Determine the (X, Y) coordinate at the center of the cell enclosing the given text.  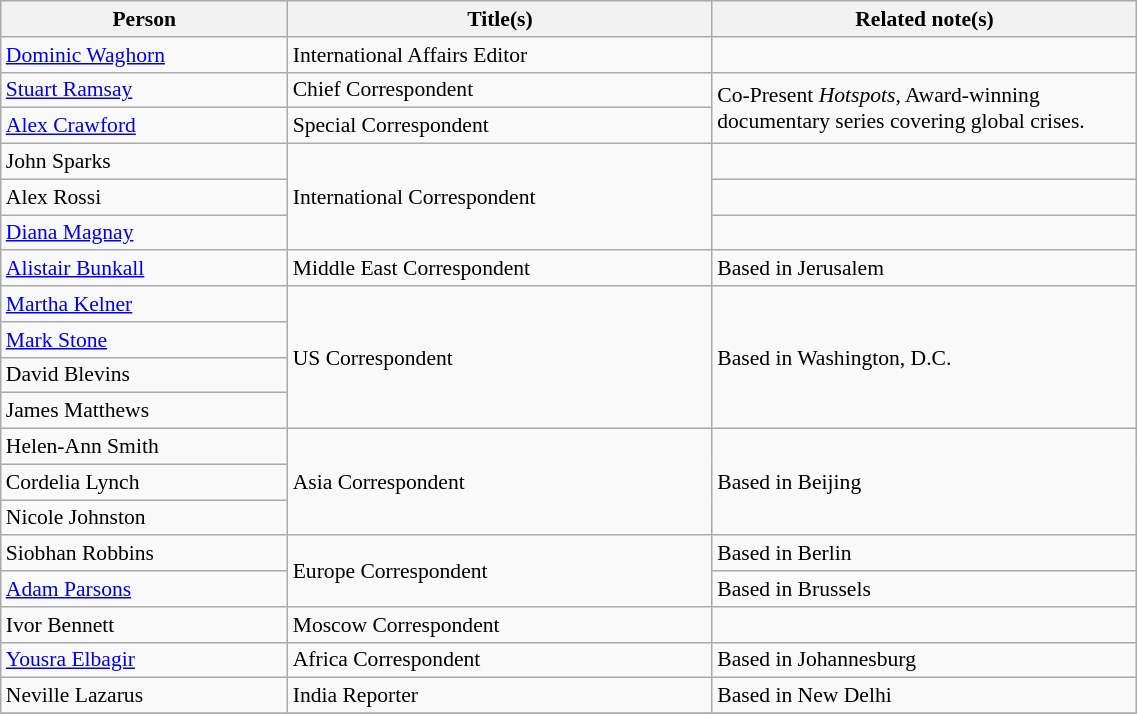
Asia Correspondent (500, 482)
Alex Crawford (144, 126)
Nicole Johnston (144, 518)
John Sparks (144, 162)
Europe Correspondent (500, 572)
Africa Correspondent (500, 660)
James Matthews (144, 411)
Related note(s) (924, 19)
US Correspondent (500, 357)
David Blevins (144, 375)
Special Correspondent (500, 126)
Adam Parsons (144, 589)
International Affairs Editor (500, 55)
Based in Brussels (924, 589)
Siobhan Robbins (144, 554)
Based in Johannesburg (924, 660)
Middle East Correspondent (500, 269)
Yousra Elbagir (144, 660)
Stuart Ramsay (144, 90)
Diana Magnay (144, 233)
Alistair Bunkall (144, 269)
Alex Rossi (144, 197)
Based in Washington, D.C. (924, 357)
Co-Present Hotspots, Award-winning documentary series covering global crises. (924, 108)
International Correspondent (500, 198)
Person (144, 19)
Based in Beijing (924, 482)
Cordelia Lynch (144, 482)
India Reporter (500, 696)
Based in Jerusalem (924, 269)
Moscow Correspondent (500, 625)
Mark Stone (144, 340)
Based in New Delhi (924, 696)
Martha Kelner (144, 304)
Helen-Ann Smith (144, 447)
Based in Berlin (924, 554)
Ivor Bennett (144, 625)
Title(s) (500, 19)
Chief Correspondent (500, 90)
Dominic Waghorn (144, 55)
Neville Lazarus (144, 696)
